Extract the (x, y) coordinate from the center of the cell holding the provided text.  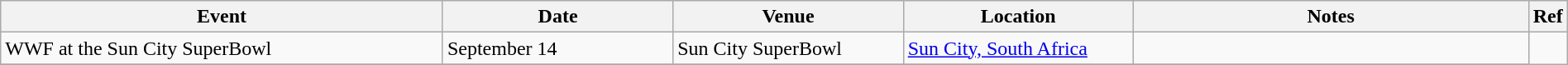
Notes (1331, 17)
Sun City SuperBowl (788, 48)
Date (557, 17)
Sun City, South Africa (1018, 48)
Ref (1548, 17)
Venue (788, 17)
September 14 (557, 48)
WWF at the Sun City SuperBowl (222, 48)
Location (1018, 17)
Event (222, 17)
